Extract the [X, Y] coordinate from the center of the cell holding the provided text.  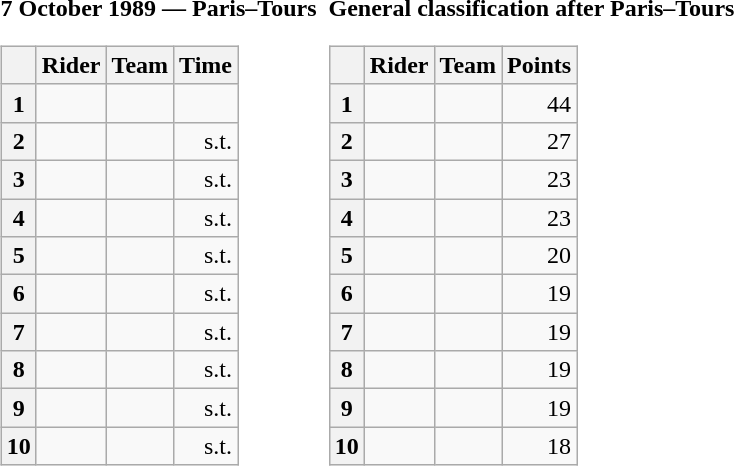
20 [540, 256]
44 [540, 103]
18 [540, 446]
Time [206, 65]
Points [540, 65]
27 [540, 141]
